Return (x, y) of the center of cell containing provided text 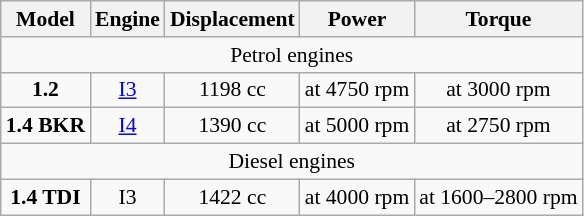
at 4750 rpm (357, 90)
I4 (128, 126)
Power (357, 19)
at 5000 rpm (357, 126)
1422 cc (232, 197)
at 3000 rpm (498, 90)
at 1600–2800 rpm (498, 197)
1390 cc (232, 126)
Torque (498, 19)
Engine (128, 19)
Diesel engines (292, 162)
1.2 (46, 90)
at 4000 rpm (357, 197)
Model (46, 19)
1.4 BKR (46, 126)
Displacement (232, 19)
at 2750 rpm (498, 126)
1198 cc (232, 90)
1.4 TDI (46, 197)
Petrol engines (292, 55)
